Return [X, Y] of the center of cell containing provided text 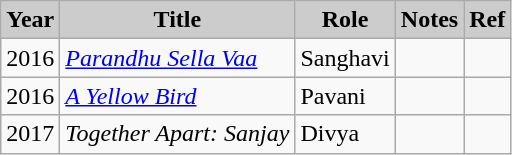
A Yellow Bird [178, 96]
Year [30, 20]
Title [178, 20]
Parandhu Sella Vaa [178, 58]
Role [345, 20]
2017 [30, 134]
Together Apart: Sanjay [178, 134]
Ref [488, 20]
Divya [345, 134]
Pavani [345, 96]
Sanghavi [345, 58]
Notes [429, 20]
